Extract the (x, y) coordinate from the center of the cell holding the provided text.  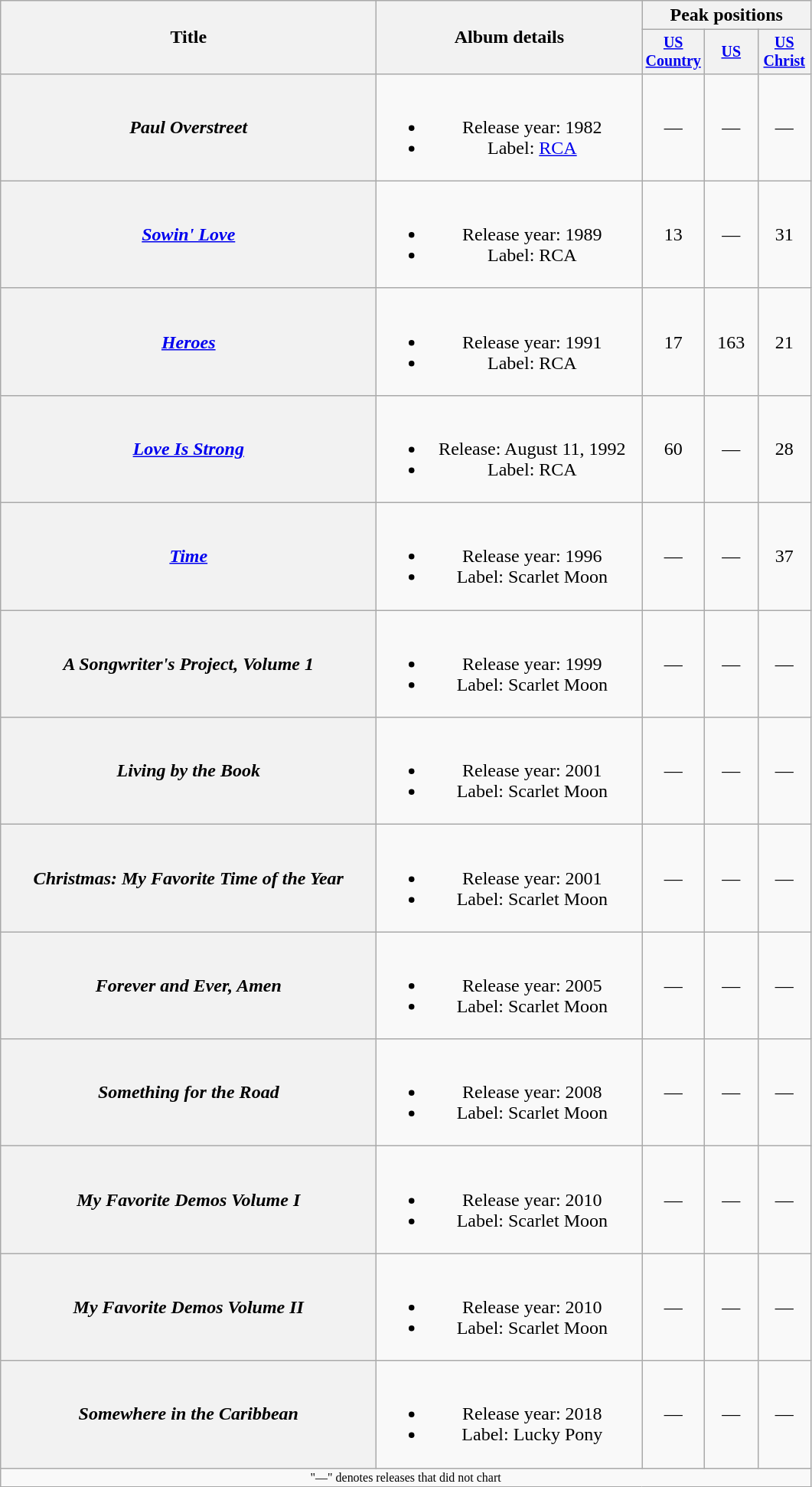
Love Is Strong (188, 449)
Album details (510, 38)
Christmas: My Favorite Time of the Year (188, 878)
Peak positions (727, 15)
Release year: 1991Label: RCA (510, 342)
Release year: 1989Label: RCA (510, 234)
Forever and Ever, Amen (188, 985)
Time (188, 557)
US Christ (784, 52)
Living by the Book (188, 771)
"—" denotes releases that did not chart (406, 1477)
21 (784, 342)
My Favorite Demos Volume I (188, 1200)
Release: August 11, 1992Label: RCA (510, 449)
Sowin' Love (188, 234)
60 (673, 449)
Release year: 2005Label: Scarlet Moon (510, 985)
Release year: 2008Label: Scarlet Moon (510, 1093)
Somewhere in the Caribbean (188, 1414)
Title (188, 38)
Paul Overstreet (188, 127)
A Songwriter's Project, Volume 1 (188, 664)
My Favorite Demos Volume II (188, 1307)
Heroes (188, 342)
37 (784, 557)
163 (732, 342)
Release year: 1999Label: Scarlet Moon (510, 664)
13 (673, 234)
US Country (673, 52)
28 (784, 449)
Something for the Road (188, 1093)
Release year: 1996Label: Scarlet Moon (510, 557)
US (732, 52)
17 (673, 342)
Release year: 1982Label: RCA (510, 127)
31 (784, 234)
Release year: 2018Label: Lucky Pony (510, 1414)
